Identify which cell holds the provided text, then report its (X, Y) central coordinate. 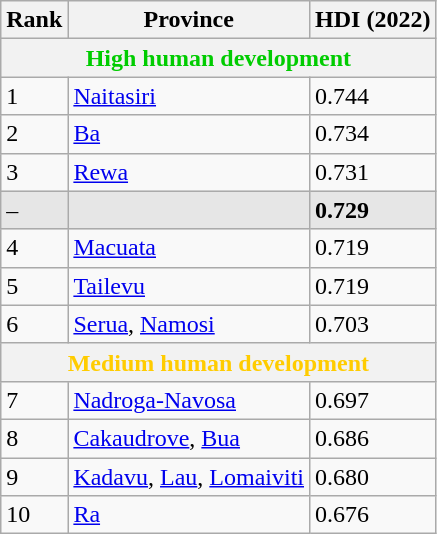
0.703 (373, 324)
Cakaudrove, Bua (189, 438)
Medium human development (218, 362)
Macuata (189, 248)
0.731 (373, 172)
Serua, Namosi (189, 324)
2 (34, 134)
0.680 (373, 477)
Naitasiri (189, 96)
0.686 (373, 438)
6 (34, 324)
9 (34, 477)
8 (34, 438)
Province (189, 20)
Ba (189, 134)
Ra (189, 515)
Nadroga-Navosa (189, 400)
HDI (2022) (373, 20)
4 (34, 248)
1 (34, 96)
Rank (34, 20)
Rewa (189, 172)
10 (34, 515)
Tailevu (189, 286)
3 (34, 172)
0.744 (373, 96)
5 (34, 286)
0.676 (373, 515)
High human development (218, 58)
7 (34, 400)
0.697 (373, 400)
0.734 (373, 134)
Kadavu, Lau, Lomaiviti (189, 477)
– (34, 210)
0.729 (373, 210)
